Return the [X, Y] coordinate for the center point of the cell that contains the specified text.  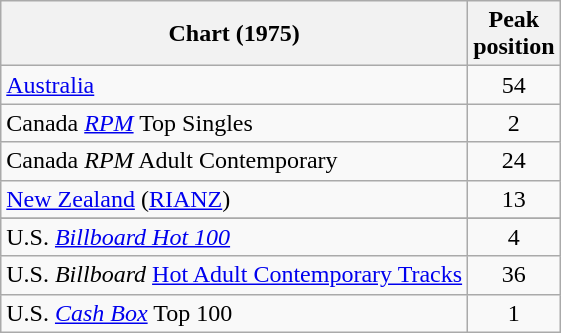
Peakposition [514, 34]
Australia [234, 85]
36 [514, 275]
24 [514, 161]
U.S. Cash Box Top 100 [234, 313]
U.S. Billboard Hot Adult Contemporary Tracks [234, 275]
Chart (1975) [234, 34]
2 [514, 123]
Canada RPM Adult Contemporary [234, 161]
4 [514, 237]
U.S. Billboard Hot 100 [234, 237]
1 [514, 313]
13 [514, 199]
Canada RPM Top Singles [234, 123]
New Zealand (RIANZ) [234, 199]
54 [514, 85]
